Pinpoint the cell where the given text exists, returning its [x, y] midpoint coordinate. 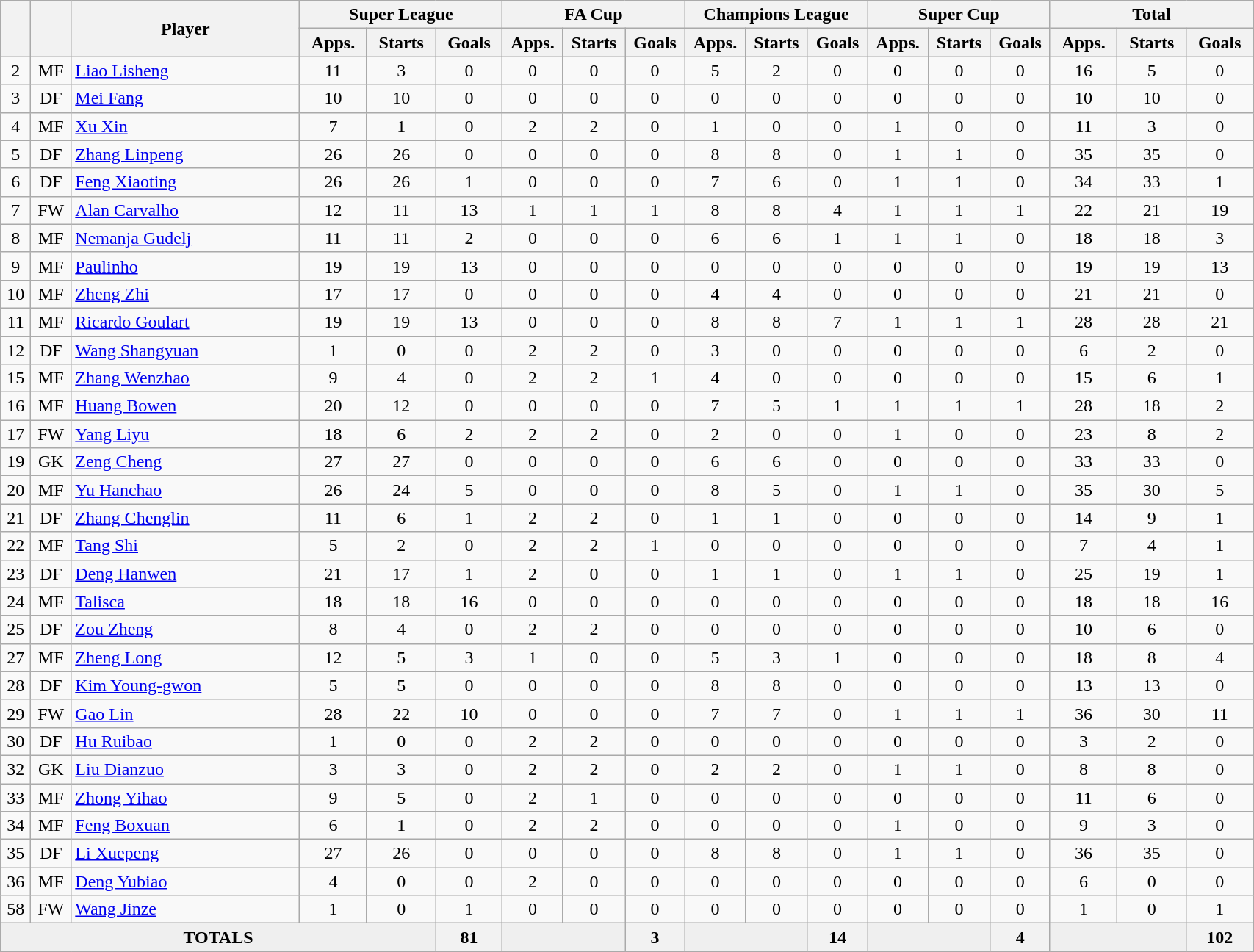
Liu Dianzuo [185, 769]
Gao Lin [185, 713]
Zheng Zhi [185, 294]
Nemanja Gudelj [185, 238]
FA Cup [594, 15]
Tang Shi [185, 546]
58 [16, 909]
Player [185, 29]
Deng Yubiao [185, 881]
Ricardo Goulart [185, 322]
Huang Bowen [185, 406]
Liao Lisheng [185, 71]
Hu Ruibao [185, 741]
Yang Liyu [185, 434]
Zou Zheng [185, 630]
Feng Boxuan [185, 826]
Paulinho [185, 266]
TOTALS [218, 937]
Li Xuepeng [185, 854]
32 [16, 769]
Alan Carvalho [185, 210]
Zhang Chenglin [185, 518]
Zhong Yihao [185, 797]
Kim Young-gwon [185, 685]
Zhang Wenzhao [185, 378]
Zhang Linpeng [185, 154]
29 [16, 713]
Super Cup [959, 15]
Yu Hanchao [185, 490]
Feng Xiaoting [185, 182]
Super League [401, 15]
Xu Xin [185, 126]
Wang Jinze [185, 909]
Mei Fang [185, 98]
Champions League [776, 15]
102 [1219, 937]
Talisca [185, 602]
Total [1151, 15]
81 [469, 937]
Deng Hanwen [185, 574]
Zeng Cheng [185, 462]
Wang Shangyuan [185, 350]
Zheng Long [185, 657]
